Find where the given text appears and provide that cell's center as [x, y] coordinate. 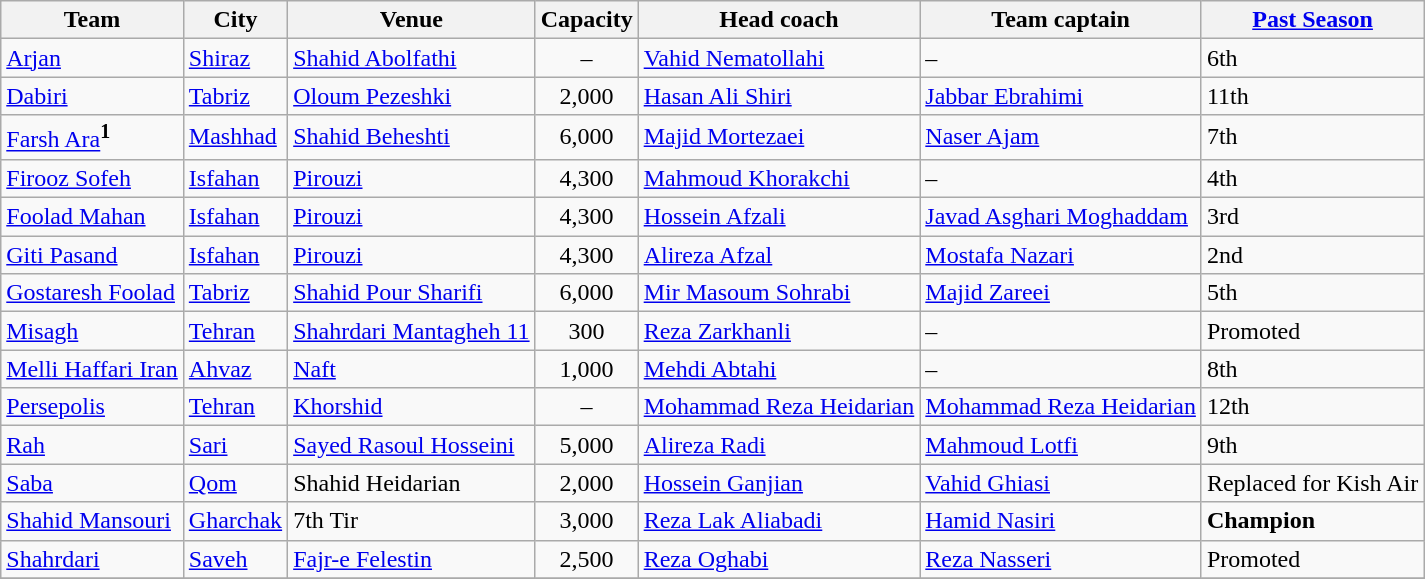
Mir Masoum Sohrabi [779, 293]
Shahid Beheshti [412, 138]
2,500 [586, 559]
11th [1312, 96]
Shahid Heidarian [412, 483]
Mahmoud Lotfi [1061, 445]
7th [1312, 138]
Head coach [779, 20]
2nd [1312, 255]
8th [1312, 369]
5th [1312, 293]
Shahid Abolfathi [412, 58]
Firooz Sofeh [92, 178]
Vahid Ghiasi [1061, 483]
Gharchak [235, 521]
Shiraz [235, 58]
Foolad Mahan [92, 217]
Jabbar Ebrahimi [1061, 96]
Reza Lak Aliabadi [779, 521]
Alireza Radi [779, 445]
Alireza Afzal [779, 255]
Hossein Afzali [779, 217]
Dabiri [92, 96]
4th [1312, 178]
Saba [92, 483]
Reza Nasseri [1061, 559]
Past Season [1312, 20]
Hossein Ganjian [779, 483]
Saveh [235, 559]
Oloum Pezeshki [412, 96]
Majid Zareei [1061, 293]
Venue [412, 20]
Shahid Mansouri [92, 521]
Sari [235, 445]
Hasan Ali Shiri [779, 96]
Arjan [92, 58]
Naft [412, 369]
Shahid Pour Sharifi [412, 293]
Giti Pasand [92, 255]
Ahvaz [235, 369]
Rah [92, 445]
Shahrdari [92, 559]
Fajr-e Felestin [412, 559]
Replaced for Kish Air [1312, 483]
5,000 [586, 445]
1,000 [586, 369]
Khorshid [412, 407]
Naser Ajam [1061, 138]
Shahrdari Mantagheh 11 [412, 331]
Hamid Nasiri [1061, 521]
Qom [235, 483]
Champion [1312, 521]
Reza Zarkhanli [779, 331]
12th [1312, 407]
Mehdi Abtahi [779, 369]
6th [1312, 58]
9th [1312, 445]
Mahmoud Khorakchi [779, 178]
7th Tir [412, 521]
Melli Haffari Iran [92, 369]
Farsh Ara1 [92, 138]
Team captain [1061, 20]
Sayed Rasoul Hosseini [412, 445]
Javad Asghari Moghaddam [1061, 217]
3rd [1312, 217]
Team [92, 20]
Mostafa Nazari [1061, 255]
Gostaresh Foolad [92, 293]
Capacity [586, 20]
City [235, 20]
Reza Oghabi [779, 559]
Misagh [92, 331]
3,000 [586, 521]
Vahid Nematollahi [779, 58]
Mashhad [235, 138]
300 [586, 331]
Persepolis [92, 407]
Majid Mortezaei [779, 138]
